Determine the [x, y] coordinate at the center of the cell enclosing the given text.  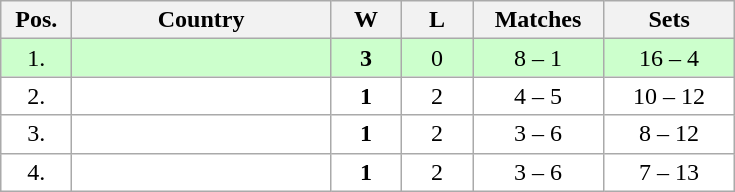
Pos. [36, 20]
4. [36, 172]
7 – 13 [670, 172]
L [436, 20]
8 – 1 [538, 58]
4 – 5 [538, 96]
16 – 4 [670, 58]
Country [202, 20]
10 – 12 [670, 96]
Sets [670, 20]
Matches [538, 20]
W [366, 20]
3 [366, 58]
0 [436, 58]
3. [36, 134]
2. [36, 96]
1. [36, 58]
8 – 12 [670, 134]
